Capture the cell that displays the provided text and extract its [x, y] central coordinate. 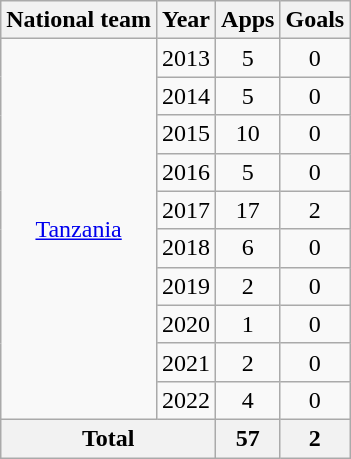
2018 [186, 248]
2016 [186, 172]
57 [248, 438]
2017 [186, 210]
2015 [186, 134]
2013 [186, 58]
17 [248, 210]
Year [186, 20]
2022 [186, 400]
4 [248, 400]
6 [248, 248]
2020 [186, 324]
Tanzania [79, 230]
10 [248, 134]
Goals [315, 20]
National team [79, 20]
Apps [248, 20]
1 [248, 324]
Total [108, 438]
2014 [186, 96]
2019 [186, 286]
2021 [186, 362]
